From the cell containing the given text, extract its center point as (X, Y) coordinate. 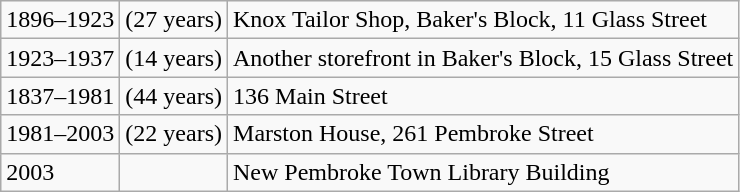
1981–2003 (60, 134)
Knox Tailor Shop, Baker's Block, 11 Glass Street (484, 20)
2003 (60, 172)
136 Main Street (484, 96)
1923–1937 (60, 58)
(14 years) (174, 58)
(27 years) (174, 20)
1896–1923 (60, 20)
Another storefront in Baker's Block, 15 Glass Street (484, 58)
Marston House, 261 Pembroke Street (484, 134)
New Pembroke Town Library Building (484, 172)
1837–1981 (60, 96)
(44 years) (174, 96)
(22 years) (174, 134)
